Locate the cell with the specified text and output its [X, Y] center coordinate. 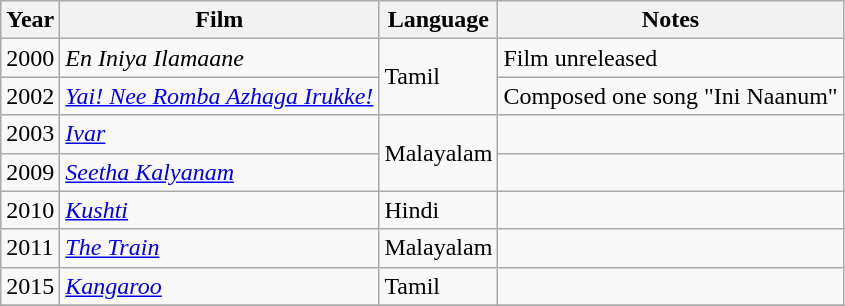
2010 [30, 210]
2000 [30, 58]
Year [30, 20]
Notes [670, 20]
Language [438, 20]
Film unreleased [670, 58]
Composed one song "Ini Naanum" [670, 96]
2002 [30, 96]
2015 [30, 286]
Kangaroo [220, 286]
Yai! Nee Romba Azhaga Irukke! [220, 96]
2011 [30, 248]
Hindi [438, 210]
Seetha Kalyanam [220, 172]
En Iniya Ilamaane [220, 58]
The Train [220, 248]
Ivar [220, 134]
Film [220, 20]
2003 [30, 134]
Kushti [220, 210]
2009 [30, 172]
